Return [x, y] of the center of cell containing provided text 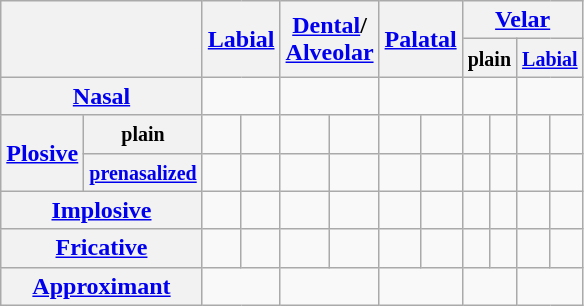
Dental/Alveolar [330, 39]
Fricative [102, 248]
prenasalized [143, 172]
Plosive [42, 153]
Implosive [102, 210]
Nasal [102, 96]
Approximant [102, 286]
Palatal [420, 39]
Velar [522, 20]
